Return [X, Y] of the center of cell containing provided text 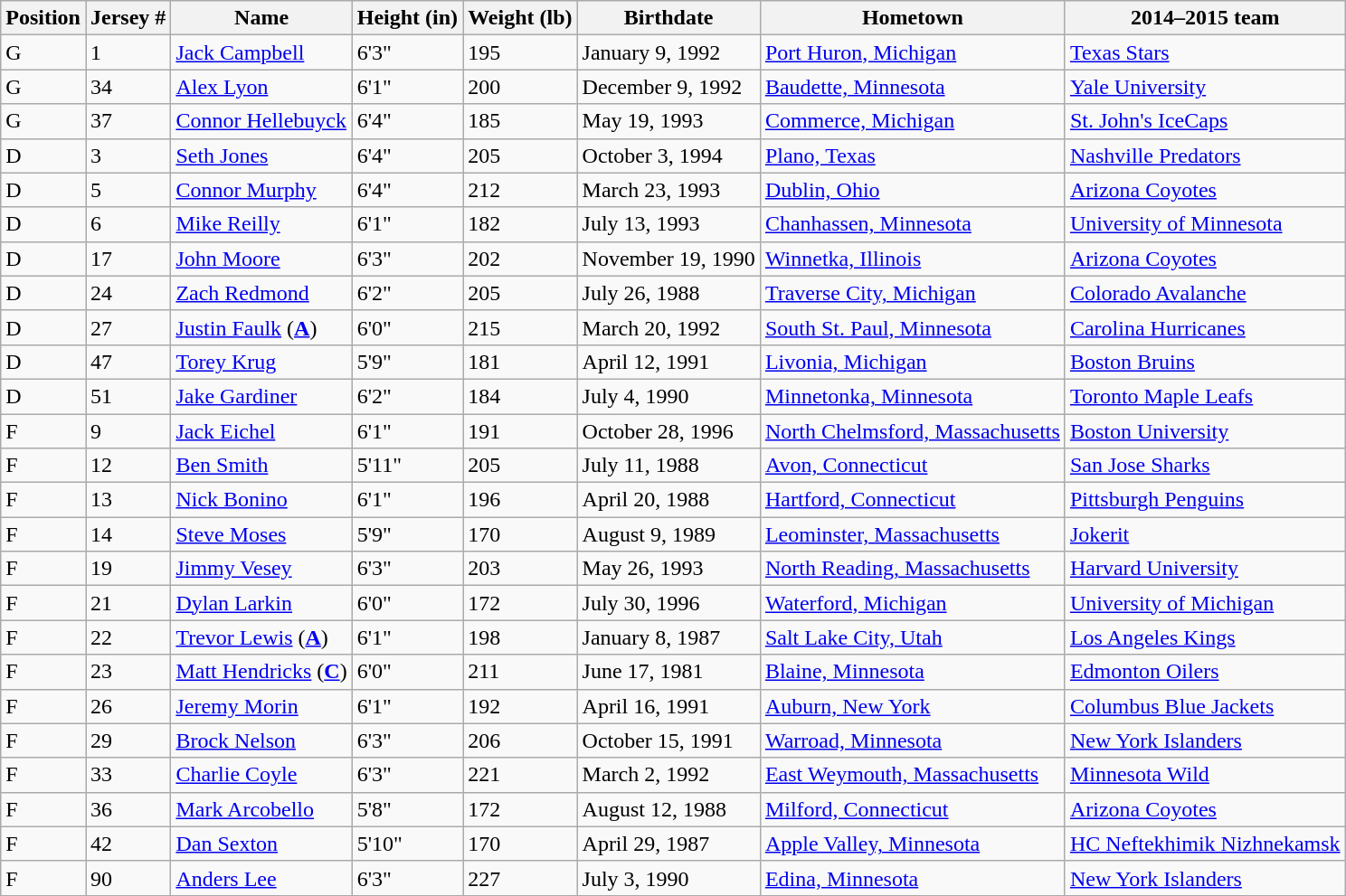
5 [128, 190]
Dan Sexton [261, 844]
Dublin, Ohio [912, 190]
Commerce, Michigan [912, 121]
Hartford, Connecticut [912, 500]
Torey Krug [261, 362]
East Weymouth, Massachusetts [912, 775]
July 13, 1993 [668, 224]
South St. Paul, Minnesota [912, 327]
University of Minnesota [1205, 224]
July 30, 1996 [668, 603]
24 [128, 293]
April 12, 1991 [668, 362]
5'11" [407, 466]
University of Michigan [1205, 603]
Minnetonka, Minnesota [912, 396]
47 [128, 362]
Weight (lb) [520, 18]
Jack Campbell [261, 52]
August 9, 1989 [668, 534]
5'8" [407, 809]
Jersey # [128, 18]
Plano, Texas [912, 156]
227 [520, 878]
Birthdate [668, 18]
14 [128, 534]
26 [128, 706]
Nashville Predators [1205, 156]
212 [520, 190]
Blaine, Minnesota [912, 672]
Nick Bonino [261, 500]
March 20, 1992 [668, 327]
Charlie Coyle [261, 775]
185 [520, 121]
Boston Bruins [1205, 362]
36 [128, 809]
Position [43, 18]
Alex Lyon [261, 87]
5'10" [407, 844]
Carolina Hurricanes [1205, 327]
July 26, 1988 [668, 293]
November 19, 1990 [668, 259]
19 [128, 569]
San Jose Sharks [1205, 466]
182 [520, 224]
Minnesota Wild [1205, 775]
St. John's IceCaps [1205, 121]
198 [520, 637]
June 17, 1981 [668, 672]
Edmonton Oilers [1205, 672]
October 28, 1996 [668, 431]
191 [520, 431]
Chanhassen, Minnesota [912, 224]
23 [128, 672]
January 8, 1987 [668, 637]
August 12, 1988 [668, 809]
July 3, 1990 [668, 878]
196 [520, 500]
Zach Redmond [261, 293]
192 [520, 706]
May 19, 1993 [668, 121]
Matt Hendricks (C) [261, 672]
Jeremy Morin [261, 706]
North Chelmsford, Massachusetts [912, 431]
90 [128, 878]
22 [128, 637]
221 [520, 775]
Pittsburgh Penguins [1205, 500]
Columbus Blue Jackets [1205, 706]
Dylan Larkin [261, 603]
Jokerit [1205, 534]
April 20, 1988 [668, 500]
Jake Gardiner [261, 396]
Winnetka, Illinois [912, 259]
Los Angeles Kings [1205, 637]
29 [128, 740]
Toronto Maple Leafs [1205, 396]
January 9, 1992 [668, 52]
April 16, 1991 [668, 706]
12 [128, 466]
215 [520, 327]
Jimmy Vesey [261, 569]
Livonia, Michigan [912, 362]
3 [128, 156]
34 [128, 87]
Steve Moses [261, 534]
27 [128, 327]
181 [520, 362]
Waterford, Michigan [912, 603]
195 [520, 52]
184 [520, 396]
Mark Arcobello [261, 809]
April 29, 1987 [668, 844]
Auburn, New York [912, 706]
Hometown [912, 18]
6 [128, 224]
Seth Jones [261, 156]
Brock Nelson [261, 740]
October 3, 1994 [668, 156]
51 [128, 396]
Trevor Lewis (A) [261, 637]
Mike Reilly [261, 224]
13 [128, 500]
March 2, 1992 [668, 775]
March 23, 1993 [668, 190]
Avon, Connecticut [912, 466]
21 [128, 603]
Boston University [1205, 431]
Salt Lake City, Utah [912, 637]
May 26, 1993 [668, 569]
9 [128, 431]
42 [128, 844]
2014–2015 team [1205, 18]
Edina, Minnesota [912, 878]
Warroad, Minnesota [912, 740]
Connor Murphy [261, 190]
October 15, 1991 [668, 740]
Milford, Connecticut [912, 809]
Ben Smith [261, 466]
202 [520, 259]
Baudette, Minnesota [912, 87]
Name [261, 18]
37 [128, 121]
July 11, 1988 [668, 466]
Texas Stars [1205, 52]
Justin Faulk (A) [261, 327]
July 4, 1990 [668, 396]
Colorado Avalanche [1205, 293]
Height (in) [407, 18]
200 [520, 87]
Traverse City, Michigan [912, 293]
206 [520, 740]
December 9, 1992 [668, 87]
HC Neftekhimik Nizhnekamsk [1205, 844]
Apple Valley, Minnesota [912, 844]
1 [128, 52]
Port Huron, Michigan [912, 52]
Connor Hellebuyck [261, 121]
33 [128, 775]
Leominster, Massachusetts [912, 534]
Harvard University [1205, 569]
John Moore [261, 259]
North Reading, Massachusetts [912, 569]
203 [520, 569]
Yale University [1205, 87]
Jack Eichel [261, 431]
Anders Lee [261, 878]
17 [128, 259]
211 [520, 672]
